Determine the (X, Y) coordinate at the center of the cell enclosing the given text.  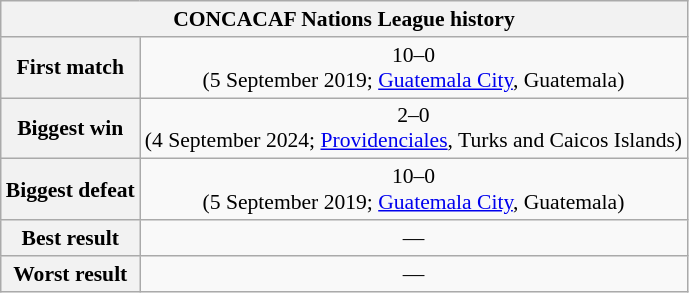
Biggest win (70, 128)
Biggest defeat (70, 190)
Worst result (70, 274)
First match (70, 68)
Best result (70, 238)
CONCACAF Nations League history (344, 19)
2–0 (4 September 2024; Providenciales, Turks and Caicos Islands) (414, 128)
